Identify which cell holds the provided text, then report its [X, Y] central coordinate. 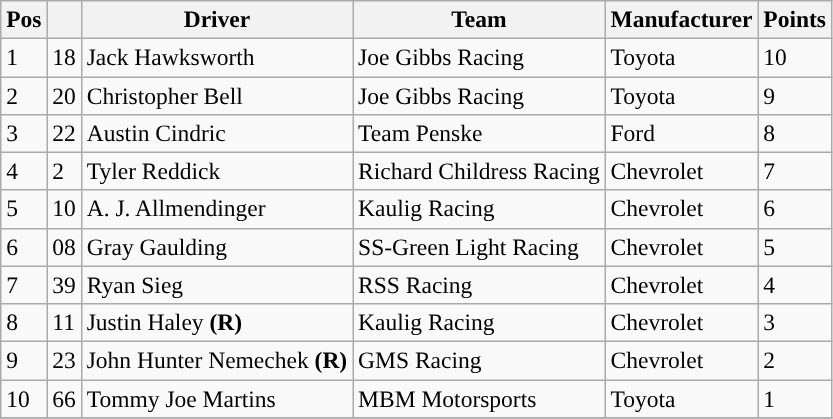
Tommy Joe Martins [216, 398]
Jack Hawksworth [216, 57]
Ryan Sieg [216, 285]
John Hunter Nemechek (R) [216, 360]
SS-Green Light Racing [479, 247]
39 [64, 285]
GMS Racing [479, 360]
11 [64, 322]
Driver [216, 19]
Justin Haley (R) [216, 322]
23 [64, 360]
MBM Motorsports [479, 398]
Ford [682, 133]
Richard Childress Racing [479, 171]
Pos [24, 19]
66 [64, 398]
Christopher Bell [216, 95]
Team Penske [479, 133]
08 [64, 247]
20 [64, 95]
Austin Cindric [216, 133]
Points [795, 19]
18 [64, 57]
Team [479, 19]
Gray Gaulding [216, 247]
Manufacturer [682, 19]
A. J. Allmendinger [216, 209]
Tyler Reddick [216, 171]
22 [64, 133]
RSS Racing [479, 285]
